Scan for the cell matching the given text and deliver its [x, y] coordinate at center. 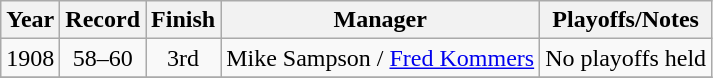
No playoffs held [626, 58]
3rd [184, 58]
Manager [380, 20]
Record [103, 20]
Playoffs/Notes [626, 20]
Year [30, 20]
Finish [184, 20]
58–60 [103, 58]
1908 [30, 58]
Mike Sampson / Fred Kommers [380, 58]
